From the cell containing the given text, extract its center point as (x, y) coordinate. 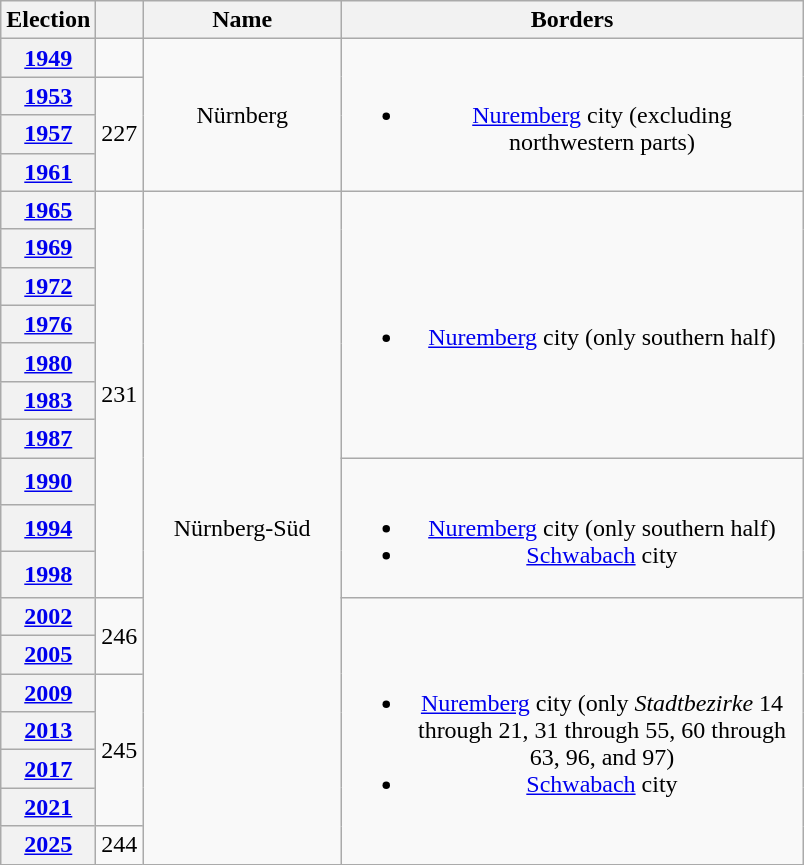
1949 (48, 58)
2017 (48, 769)
2002 (48, 617)
245 (120, 750)
2025 (48, 845)
1972 (48, 286)
1980 (48, 362)
1998 (48, 574)
2005 (48, 655)
Nuremberg city (only Stadtbezirke 14 through 21, 31 through 55, 60 through 63, 96, and 97)Schwabach city (572, 731)
Borders (572, 20)
246 (120, 636)
Election (48, 20)
231 (120, 394)
1953 (48, 96)
1990 (48, 482)
2013 (48, 731)
2009 (48, 693)
1965 (48, 210)
1961 (48, 172)
1969 (48, 248)
1976 (48, 324)
Nuremberg city (excluding northwestern parts) (572, 115)
1987 (48, 438)
227 (120, 134)
2021 (48, 807)
1994 (48, 528)
Nuremberg city (only southern half) (572, 324)
Nürnberg-Süd (242, 528)
Nuremberg city (only southern half)Schwabach city (572, 528)
Nürnberg (242, 115)
Name (242, 20)
1957 (48, 134)
1983 (48, 400)
244 (120, 845)
